Provide the (x, y) coordinate of the cell's center where the given text is located.  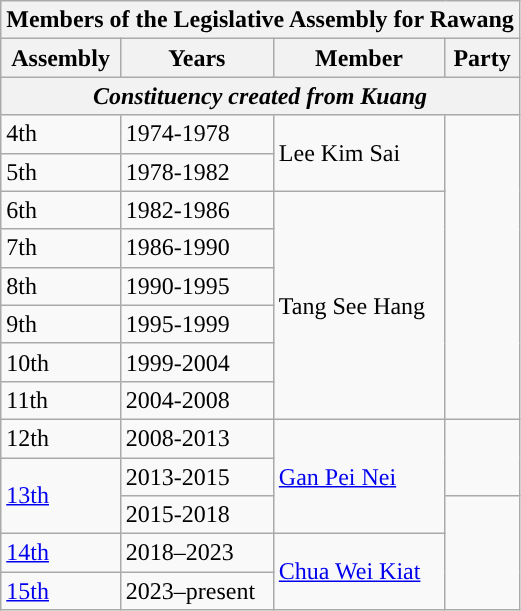
2018–2023 (196, 553)
1995-1999 (196, 324)
12th (61, 438)
2013-2015 (196, 477)
Party (482, 58)
Lee Kim Sai (358, 153)
Members of the Legislative Assembly for Rawang (260, 20)
2008-2013 (196, 438)
2015-2018 (196, 515)
2004-2008 (196, 400)
1978-1982 (196, 172)
7th (61, 248)
8th (61, 286)
Member (358, 58)
Years (196, 58)
13th (61, 496)
Chua Wei Kiat (358, 572)
Tang See Hang (358, 305)
1974-1978 (196, 134)
1986-1990 (196, 248)
Constituency created from Kuang (260, 96)
2023–present (196, 591)
4th (61, 134)
1999-2004 (196, 362)
6th (61, 210)
1990-1995 (196, 286)
11th (61, 400)
5th (61, 172)
15th (61, 591)
14th (61, 553)
Assembly (61, 58)
Gan Pei Nei (358, 476)
10th (61, 362)
1982-1986 (196, 210)
9th (61, 324)
